Locate the cell with the specified text and output its [X, Y] center coordinate. 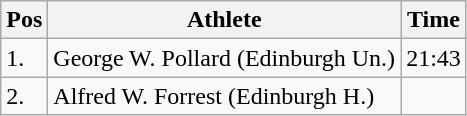
21:43 [434, 58]
Pos [24, 20]
2. [24, 96]
1. [24, 58]
Alfred W. Forrest (Edinburgh H.) [224, 96]
Athlete [224, 20]
George W. Pollard (Edinburgh Un.) [224, 58]
Time [434, 20]
